Find where the given text appears and provide that cell's center as [x, y] coordinate. 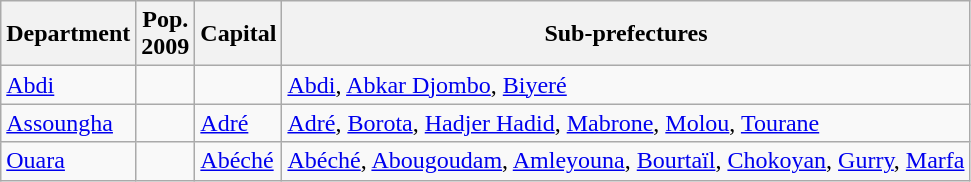
Department [68, 34]
Abéché [238, 161]
Adré [238, 123]
Abdi, Abkar Djombo, Biyeré [626, 85]
Adré, Borota, Hadjer Hadid, Mabrone, Molou, Tourane [626, 123]
Abéché, Abougoudam, Amleyouna, Bourtaïl, Chokoyan, Gurry, Marfa [626, 161]
Capital [238, 34]
Sub-prefectures [626, 34]
Assoungha [68, 123]
Abdi [68, 85]
Pop.2009 [166, 34]
Ouara [68, 161]
